From the cell containing the given text, extract its center point as [X, Y] coordinate. 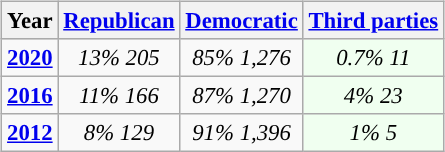
91% 1,396 [242, 133]
4% 23 [373, 96]
2016 [30, 96]
1% 5 [373, 133]
87% 1,270 [242, 96]
Republican [119, 21]
2020 [30, 58]
85% 1,276 [242, 58]
11% 166 [119, 96]
2012 [30, 133]
8% 129 [119, 133]
Democratic [242, 21]
Year [30, 21]
0.7% 11 [373, 58]
13% 205 [119, 58]
Third parties [373, 21]
